From the cell containing the given text, extract its center point as (x, y) coordinate. 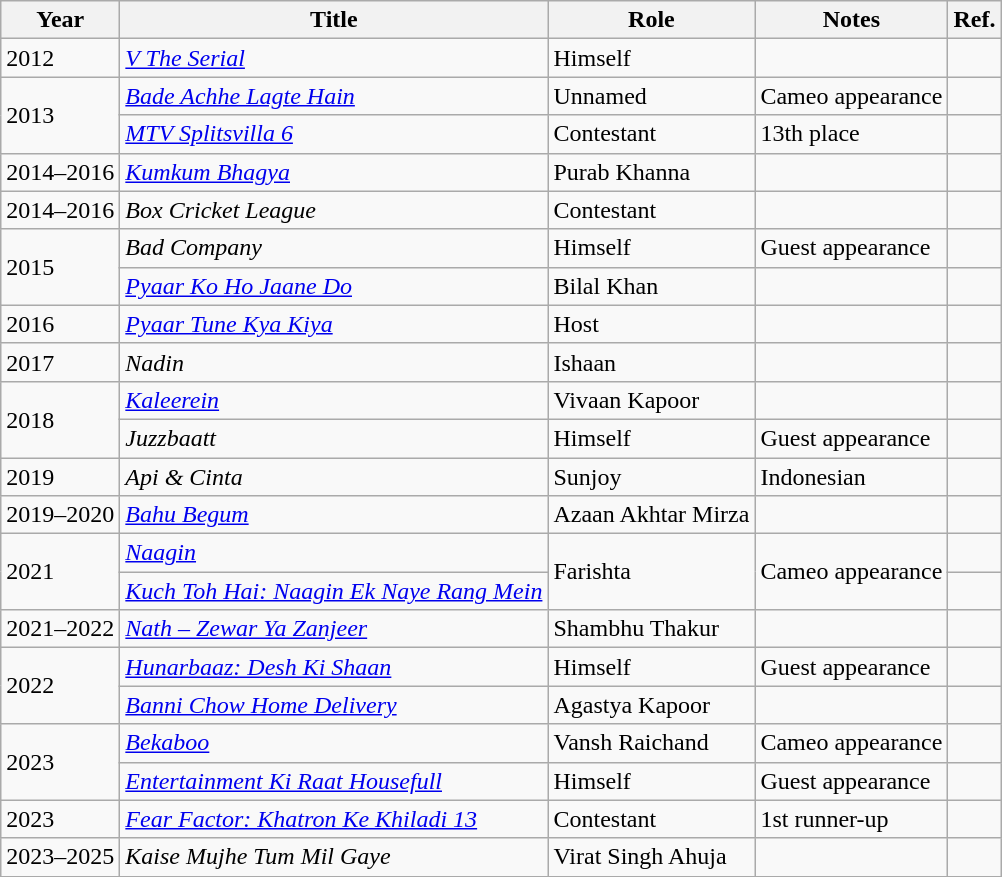
2012 (60, 58)
2017 (60, 362)
Bade Achhe Lagte Hain (334, 96)
2019 (60, 477)
2022 (60, 686)
Host (652, 324)
Banni Chow Home Delivery (334, 705)
Role (652, 20)
2023–2025 (60, 857)
2021 (60, 572)
Nadin (334, 362)
Pyaar Tune Kya Kiya (334, 324)
Kuch Toh Hai: Naagin Ek Naye Rang Mein (334, 591)
Pyaar Ko Ho Jaane Do (334, 286)
1st runner-up (852, 819)
Kaleerein (334, 400)
2015 (60, 267)
2013 (60, 115)
Indonesian (852, 477)
Kaise Mujhe Tum Mil Gaye (334, 857)
Kumkum Bhagya (334, 172)
Box Cricket League (334, 210)
MTV Splitsvilla 6 (334, 134)
Bilal Khan (652, 286)
Ishaan (652, 362)
Ref. (974, 20)
Farishta (652, 572)
Bahu Begum (334, 515)
Api & Cinta (334, 477)
Virat Singh Ahuja (652, 857)
13th place (852, 134)
2019–2020 (60, 515)
Shambhu Thakur (652, 629)
Title (334, 20)
Nath – Zewar Ya Zanjeer (334, 629)
V The Serial (334, 58)
Bekaboo (334, 743)
Bad Company (334, 248)
Unnamed (652, 96)
Agastya Kapoor (652, 705)
2018 (60, 419)
Azaan Akhtar Mirza (652, 515)
Year (60, 20)
Fear Factor: Khatron Ke Khiladi 13 (334, 819)
Naagin (334, 553)
Notes (852, 20)
Vansh Raichand (652, 743)
Hunarbaaz: Desh Ki Shaan (334, 667)
2016 (60, 324)
Entertainment Ki Raat Housefull (334, 781)
Purab Khanna (652, 172)
Vivaan Kapoor (652, 400)
2021–2022 (60, 629)
Sunjoy (652, 477)
Juzzbaatt (334, 438)
